Scan for the cell matching the given text and deliver its (X, Y) coordinate at center. 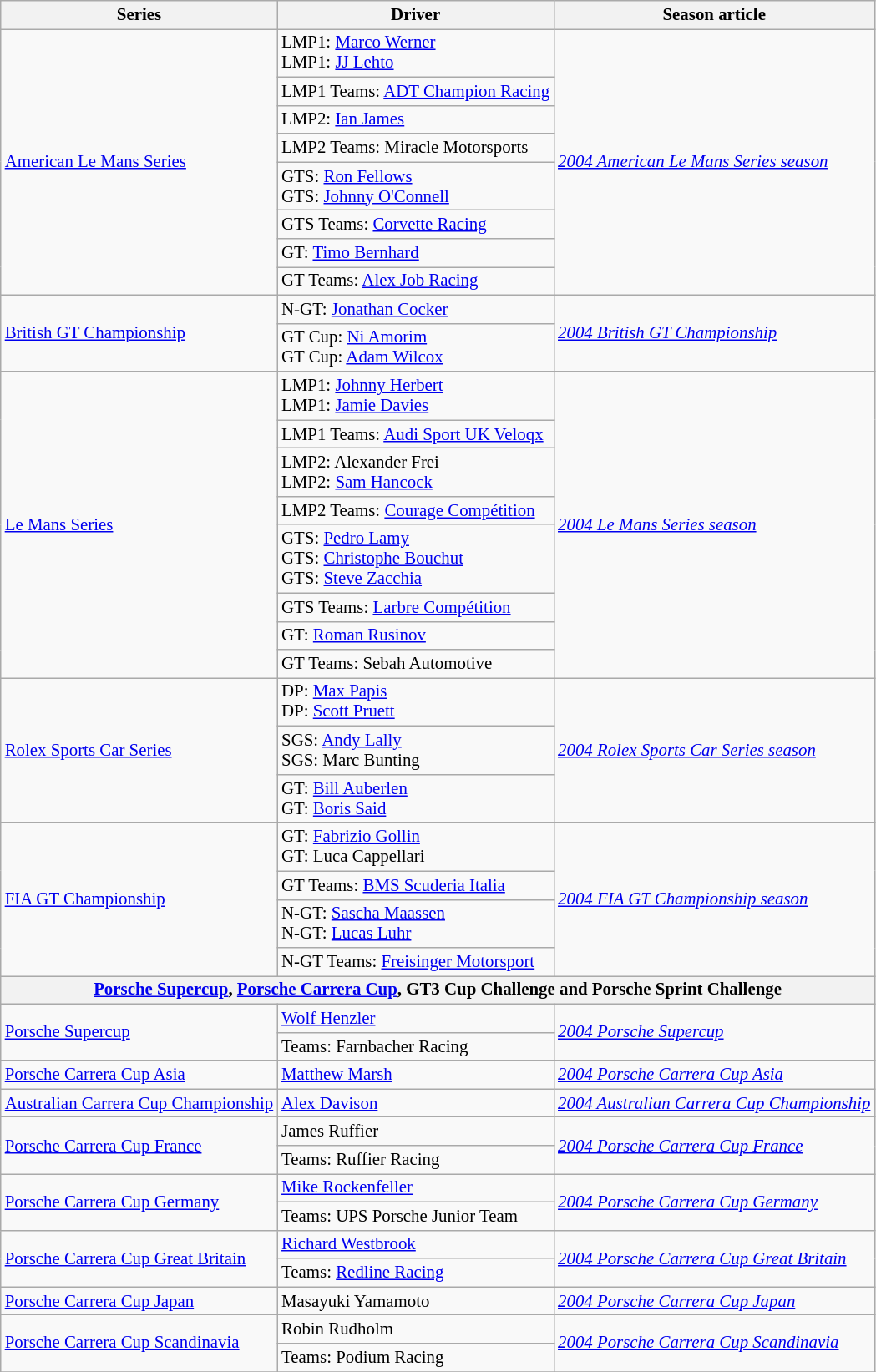
GTS Teams: Corvette Racing (416, 225)
GT: Timo Bernhard (416, 253)
Season article (714, 15)
James Ruffier (416, 1132)
GTS Teams: Larbre Compétition (416, 607)
2004 British GT Championship (714, 333)
Robin Rudholm (416, 1329)
Teams: Farnbacher Racing (416, 1046)
N-GT: Jonathan Cocker (416, 309)
GT: Roman Rusinov (416, 635)
LMP1: Marco Werner LMP1: JJ Lehto (416, 53)
Richard Westbrook (416, 1244)
Australian Carrera Cup Championship (139, 1103)
Teams: Podium Racing (416, 1358)
Porsche Carrera Cup France (139, 1146)
Matthew Marsh (416, 1075)
Driver (416, 15)
Porsche Carrera Cup Germany (139, 1202)
Porsche Supercup, Porsche Carrera Cup, GT3 Cup Challenge and Porsche Sprint Challenge (438, 990)
N-GT Teams: Freisinger Motorsport (416, 962)
LMP2: Alexander FreiLMP2: Sam Hancock (416, 473)
GT: Bill AuberlenGT: Boris Said (416, 798)
Porsche Supercup (139, 1032)
Teams: Ruffier Racing (416, 1160)
LMP1 Teams: ADT Champion Racing (416, 91)
2004 Porsche Carrera Cup France (714, 1146)
2004 FIA GT Championship season (714, 899)
Porsche Carrera Cup Great Britain (139, 1258)
LMP1 Teams: Audi Sport UK Veloqx (416, 434)
2004 Rolex Sports Car Series season (714, 751)
GTS: Pedro LamyGTS: Christophe BouchutGTS: Steve Zacchia (416, 559)
2004 Le Mans Series season (714, 524)
GT Teams: Alex Job Racing (416, 281)
Alex Davison (416, 1103)
N-GT: Sascha MaassenN-GT: Lucas Luhr (416, 924)
LMP2 Teams: Miracle Motorsports (416, 148)
GTS: Ron FellowsGTS: Johnny O'Connell (416, 186)
DP: Max PapisDP: Scott Pruett (416, 702)
2004 American Le Mans Series season (714, 162)
2004 Porsche Supercup (714, 1032)
2004 Australian Carrera Cup Championship (714, 1103)
LMP1: Johnny HerbertLMP1: Jamie Davies (416, 396)
2004 Porsche Carrera Cup Germany (714, 1202)
Le Mans Series (139, 524)
GT Cup: Ni AmorimGT Cup: Adam Wilcox (416, 347)
Masayuki Yamamoto (416, 1301)
Teams: Redline Racing (416, 1273)
Rolex Sports Car Series (139, 751)
GT Teams: BMS Scuderia Italia (416, 885)
British GT Championship (139, 333)
SGS: Andy LallySGS: Marc Bunting (416, 751)
GT Teams: Sebah Automotive (416, 664)
Porsche Carrera Cup Asia (139, 1075)
Mike Rockenfeller (416, 1188)
Teams: UPS Porsche Junior Team (416, 1216)
Series (139, 15)
2004 Porsche Carrera Cup Scandinavia (714, 1344)
2004 Porsche Carrera Cup Great Britain (714, 1258)
American Le Mans Series (139, 162)
Porsche Carrera Cup Scandinavia (139, 1344)
FIA GT Championship (139, 899)
Wolf Henzler (416, 1018)
LMP2 Teams: Courage Compétition (416, 510)
2004 Porsche Carrera Cup Japan (714, 1301)
2004 Porsche Carrera Cup Asia (714, 1075)
Porsche Carrera Cup Japan (139, 1301)
GT: Fabrizio GollinGT: Luca Cappellari (416, 847)
LMP2: Ian James (416, 119)
